Return the [x, y] coordinate for the center point of the cell that contains the specified text.  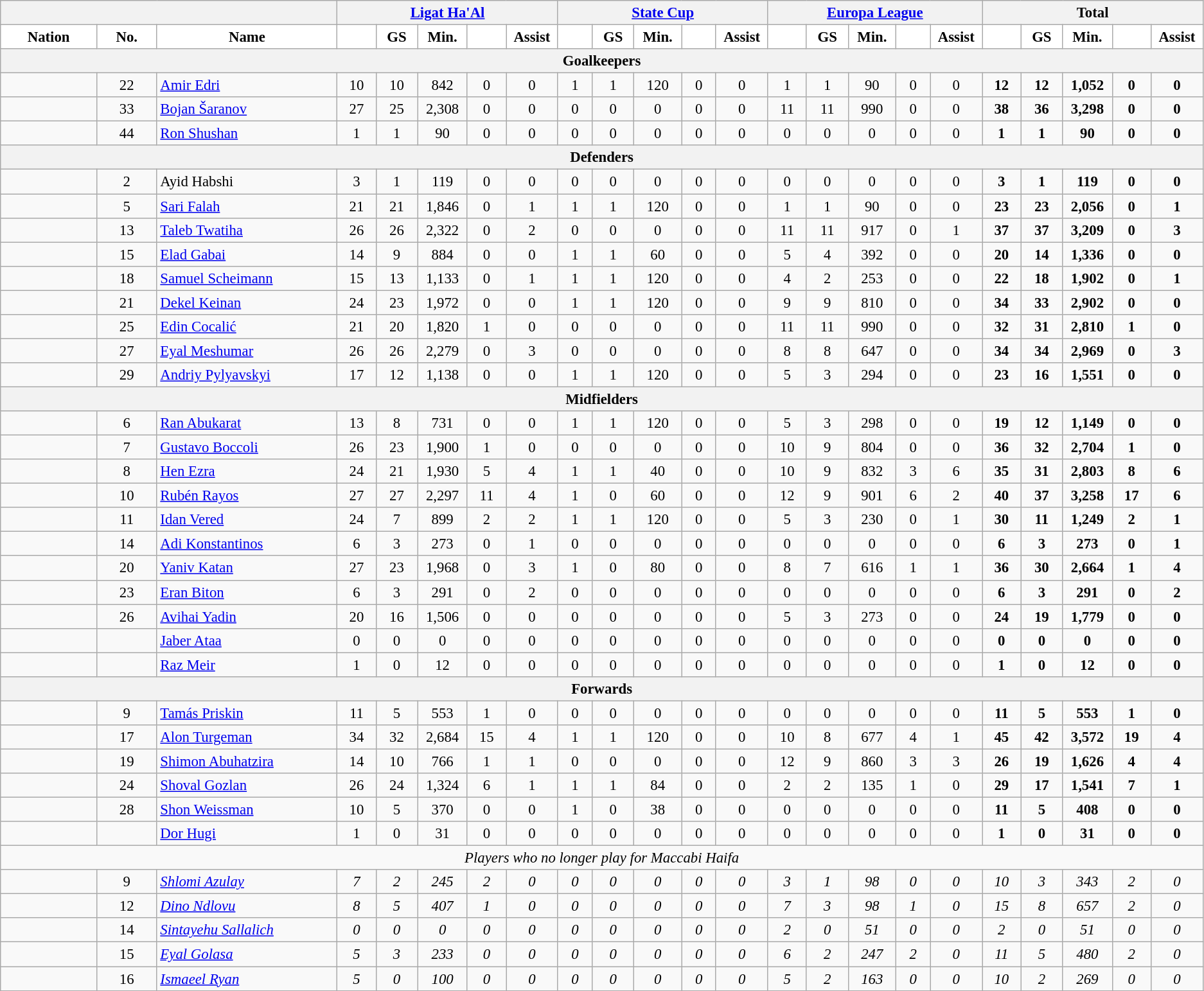
Forwards [602, 689]
1,506 [442, 617]
860 [872, 761]
Rubén Rayos [247, 496]
28 [127, 810]
766 [442, 761]
810 [872, 303]
370 [442, 810]
253 [872, 278]
917 [872, 230]
Gustavo Boccoli [247, 448]
2,297 [442, 496]
245 [442, 882]
480 [1087, 954]
135 [872, 785]
Europa League [875, 13]
80 [658, 568]
247 [872, 954]
832 [872, 471]
2,810 [1087, 327]
1,902 [1087, 278]
1,972 [442, 303]
2,803 [1087, 471]
1,968 [442, 568]
Bojan Šaranov [247, 109]
1,820 [442, 327]
1,626 [1087, 761]
804 [872, 448]
Shlomi Azulay [247, 882]
Ran Abukarat [247, 423]
State Cup [663, 13]
Dino Ndlovu [247, 906]
100 [442, 979]
Ron Shushan [247, 134]
Elad Gabai [247, 254]
Idan Vered [247, 520]
3,258 [1087, 496]
392 [872, 254]
163 [872, 979]
Ismaeel Ryan [247, 979]
Samuel Scheimann [247, 278]
Players who no longer play for Maccabi Haifa [602, 858]
Tamás Priskin [247, 713]
Midfielders [602, 399]
647 [872, 351]
2,684 [442, 737]
343 [1087, 882]
3,572 [1087, 737]
2,056 [1087, 206]
731 [442, 423]
408 [1087, 810]
Ligat Ha'Al [447, 13]
1,052 [1087, 85]
2,322 [442, 230]
Eran Biton [247, 592]
1,541 [1087, 785]
Taleb Twatiha [247, 230]
Name [247, 37]
298 [872, 423]
2,969 [1087, 351]
Defenders [602, 157]
3,298 [1087, 109]
269 [1087, 979]
Dekel Keinan [247, 303]
Eyal Meshumar [247, 351]
Raz Meir [247, 665]
Goalkeepers [602, 61]
2,664 [1087, 568]
1,551 [1087, 375]
657 [1087, 906]
1,900 [442, 448]
2,308 [442, 109]
Adi Konstantinos [247, 544]
Edin Cocalić [247, 327]
677 [872, 737]
35 [1002, 471]
84 [658, 785]
44 [127, 134]
Nation [49, 37]
Amir Edri [247, 85]
Avihai Yadin [247, 617]
230 [872, 520]
Jaber Ataa [247, 640]
Ayid Habshi [247, 182]
3,209 [1087, 230]
1,249 [1087, 520]
Shon Weissman [247, 810]
Sintayehu Sallalich [247, 931]
Yaniv Katan [247, 568]
901 [872, 496]
233 [442, 954]
Shimon Abuhatzira [247, 761]
Shoval Gozlan [247, 785]
1,138 [442, 375]
616 [872, 568]
884 [442, 254]
1,846 [442, 206]
Total [1093, 13]
Hen Ezra [247, 471]
899 [442, 520]
2,704 [1087, 448]
Sari Falah [247, 206]
Dor Hugi [247, 834]
407 [442, 906]
842 [442, 85]
No. [127, 37]
Alon Turgeman [247, 737]
1,133 [442, 278]
42 [1042, 737]
2,902 [1087, 303]
Andriy Pylyavskyi [247, 375]
1,149 [1087, 423]
1,324 [442, 785]
1,336 [1087, 254]
1,779 [1087, 617]
1,930 [442, 471]
45 [1002, 737]
2,279 [442, 351]
294 [872, 375]
Eyal Golasa [247, 954]
